Scan for the cell matching the given text and deliver its [X, Y] coordinate at center. 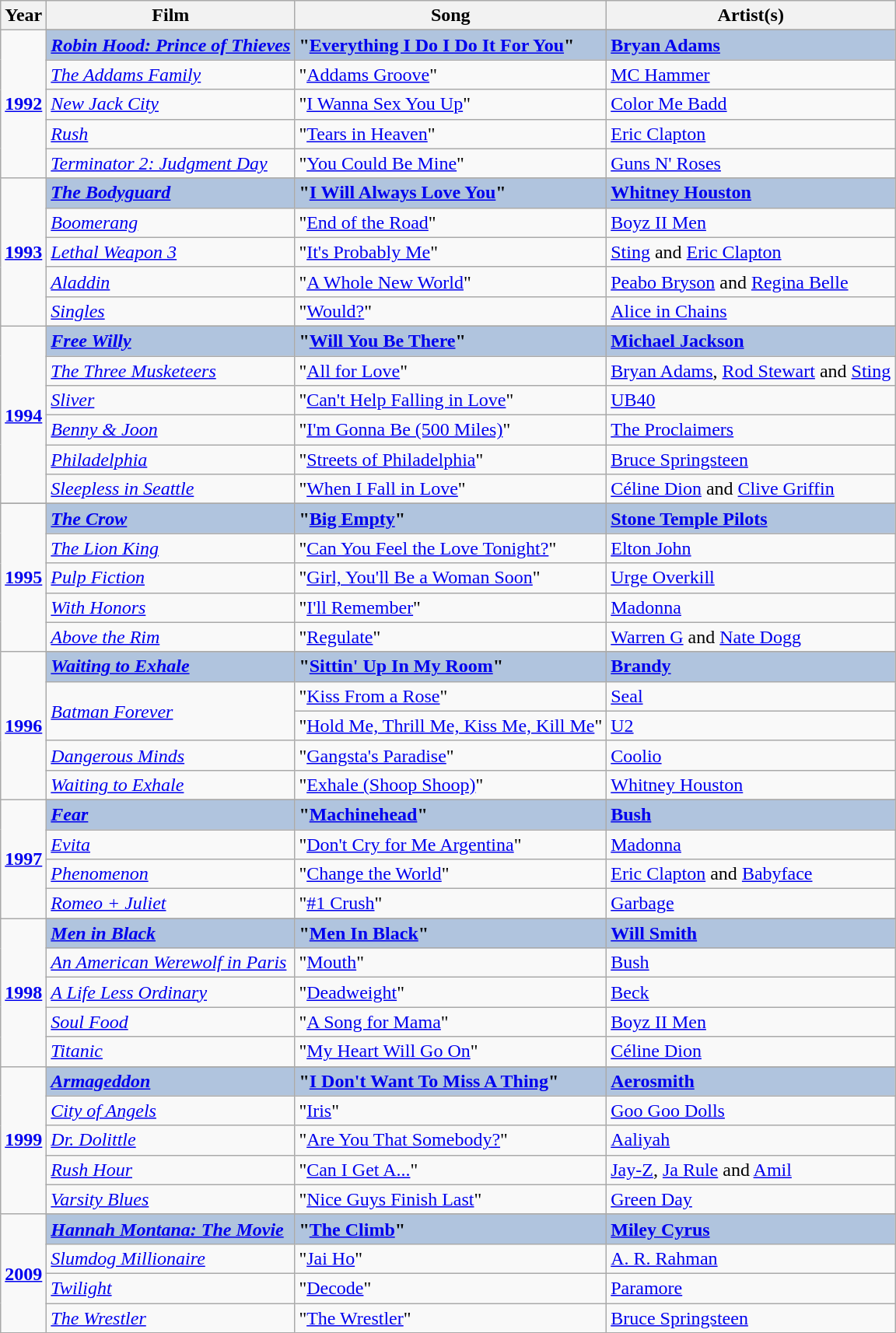
Bryan Adams, Rod Stewart and Sting [751, 371]
Aladdin [171, 282]
Batman Forever [171, 711]
"#1 Crush" [451, 904]
Artist(s) [751, 16]
Warren G and Nate Dogg [751, 637]
"Exhale (Shoop Shoop)" [451, 785]
"Would?" [451, 311]
Beck [751, 992]
"Change the World" [451, 874]
"Kiss From a Rose" [451, 696]
"Big Empty" [451, 519]
Philadelphia [171, 460]
Evita [171, 844]
"Machinehead" [451, 814]
Twilight [171, 1288]
"I Will Always Love You" [451, 193]
"All for Love" [451, 371]
A. R. Rahman [751, 1258]
"Streets of Philadelphia" [451, 460]
Céline Dion and Clive Griffin [751, 489]
"Hold Me, Thrill Me, Kiss Me, Kill Me" [451, 726]
"The Climb" [451, 1229]
Above the Rim [171, 637]
1993 [23, 252]
Year [23, 16]
"Tears in Heaven" [451, 134]
"Regulate" [451, 637]
"When I Fall in Love" [451, 489]
"A Whole New World" [451, 282]
Jay-Z, Ja Rule and Amil [751, 1170]
Rush [171, 134]
"Men In Black" [451, 933]
Urge Overkill [751, 578]
"Addams Groove" [451, 75]
Elton John [751, 548]
The Crow [171, 519]
"End of the Road" [451, 222]
The Wrestler [171, 1318]
Song [451, 16]
"Are You That Somebody?" [451, 1140]
"Girl, You'll Be a Woman Soon" [451, 578]
Eric Clapton and Babyface [751, 874]
"Don't Cry for Me Argentina" [451, 844]
Bryan Adams [751, 45]
The Bodyguard [171, 193]
"A Song for Mama" [451, 1022]
Seal [751, 696]
1997 [23, 859]
Varsity Blues [171, 1199]
Eric Clapton [751, 134]
Guns N' Roses [751, 163]
1999 [23, 1140]
Sting and Eric Clapton [751, 252]
Green Day [751, 1199]
"Everything I Do I Do It For You" [451, 45]
Boomerang [171, 222]
Benny & Joon [171, 430]
Titanic [171, 1051]
Miley Cyrus [751, 1229]
1995 [23, 578]
Armageddon [171, 1081]
"Jai Ho" [451, 1258]
Slumdog Millionaire [171, 1258]
"My Heart Will Go On" [451, 1051]
Peabo Bryson and Regina Belle [751, 282]
Goo Goo Dolls [751, 1111]
Hannah Montana: The Movie [171, 1229]
Coolio [751, 755]
1998 [23, 992]
"Can You Feel the Love Tonight?" [451, 548]
Paramore [751, 1288]
Film [171, 16]
Michael Jackson [751, 341]
Fear [171, 814]
Phenomenon [171, 874]
A Life Less Ordinary [171, 992]
City of Angels [171, 1111]
Soul Food [171, 1022]
"Nice Guys Finish Last" [451, 1199]
An American Werewolf in Paris [171, 963]
Free Willy [171, 341]
1996 [23, 726]
Garbage [751, 904]
With Honors [171, 607]
"I'm Gonna Be (500 Miles)" [451, 430]
The Lion King [171, 548]
"Iris" [451, 1111]
Dr. Dolittle [171, 1140]
2009 [23, 1273]
1994 [23, 415]
The Three Musketeers [171, 371]
Céline Dion [751, 1051]
Sliver [171, 401]
New Jack City [171, 104]
Lethal Weapon 3 [171, 252]
"Gangsta's Paradise" [451, 755]
"Sittin' Up In My Room" [451, 666]
Romeo + Juliet [171, 904]
"You Could Be Mine" [451, 163]
Pulp Fiction [171, 578]
"Decode" [451, 1288]
"Can't Help Falling in Love" [451, 401]
Aerosmith [751, 1081]
The Proclaimers [751, 430]
Aaliyah [751, 1140]
Terminator 2: Judgment Day [171, 163]
Rush Hour [171, 1170]
U2 [751, 726]
MC Hammer [751, 75]
Color Me Badd [751, 104]
Dangerous Minds [171, 755]
Singles [171, 311]
Stone Temple Pilots [751, 519]
The Addams Family [171, 75]
Men in Black [171, 933]
Sleepless in Seattle [171, 489]
"I Don't Want To Miss A Thing" [451, 1081]
"Deadweight" [451, 992]
"It's Probably Me" [451, 252]
Brandy [751, 666]
Alice in Chains [751, 311]
"Mouth" [451, 963]
Robin Hood: Prince of Thieves [171, 45]
1992 [23, 104]
Will Smith [751, 933]
"The Wrestler" [451, 1318]
UB40 [751, 401]
"Can I Get A..." [451, 1170]
"I Wanna Sex You Up" [451, 104]
"I'll Remember" [451, 607]
"Will You Be There" [451, 341]
